Identify which cell holds the provided text, then report its [X, Y] central coordinate. 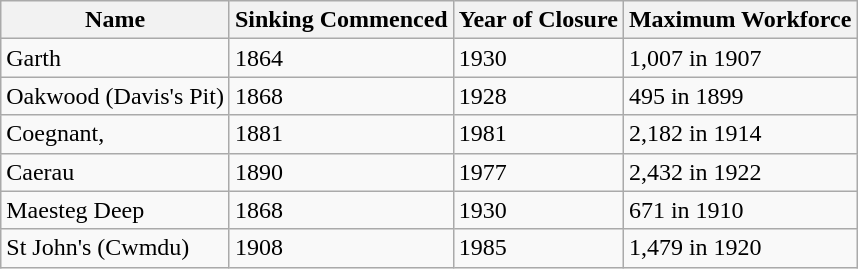
Year of Closure [538, 20]
2,182 in 1914 [740, 134]
Caerau [116, 172]
Maximum Workforce [740, 20]
1985 [538, 248]
1,007 in 1907 [740, 58]
1981 [538, 134]
Name [116, 20]
671 in 1910 [740, 210]
Maesteg Deep [116, 210]
495 in 1899 [740, 96]
Coegnant, [116, 134]
St John's (Cwmdu) [116, 248]
1864 [341, 58]
1890 [341, 172]
Oakwood (Davis's Pit) [116, 96]
2,432 in 1922 [740, 172]
1908 [341, 248]
1977 [538, 172]
1928 [538, 96]
1,479 in 1920 [740, 248]
Sinking Commenced [341, 20]
Garth [116, 58]
1881 [341, 134]
